Provide the (x, y) coordinate of the cell's center where the given text is located.  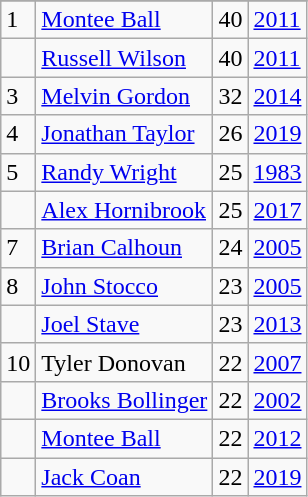
Brooks Bollinger (124, 400)
Randy Wright (124, 172)
Alex Hornibrook (124, 210)
7 (18, 248)
3 (18, 96)
24 (230, 248)
26 (230, 134)
Brian Calhoun (124, 248)
Melvin Gordon (124, 96)
2007 (278, 362)
Russell Wilson (124, 58)
2017 (278, 210)
1 (18, 20)
5 (18, 172)
Tyler Donovan (124, 362)
4 (18, 134)
Jack Coan (124, 477)
2014 (278, 96)
10 (18, 362)
John Stocco (124, 286)
1983 (278, 172)
8 (18, 286)
Jonathan Taylor (124, 134)
2013 (278, 324)
32 (230, 96)
Joel Stave (124, 324)
2002 (278, 400)
2012 (278, 438)
